Scan for the cell matching the given text and deliver its (x, y) coordinate at center. 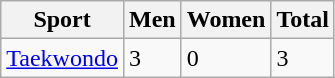
Men (152, 20)
Taekwondo (62, 58)
Sport (62, 20)
Total (303, 20)
0 (226, 58)
Women (226, 20)
